Extract the [x, y] coordinate from the center of the cell holding the provided text.  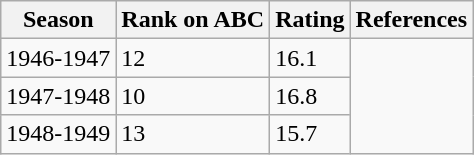
15.7 [310, 134]
1946-1947 [58, 58]
1947-1948 [58, 96]
Season [58, 20]
Rank on ABC [193, 20]
16.1 [310, 58]
1948-1949 [58, 134]
Rating [310, 20]
10 [193, 96]
16.8 [310, 96]
12 [193, 58]
References [412, 20]
13 [193, 134]
